From the cell containing the given text, extract its center point as [x, y] coordinate. 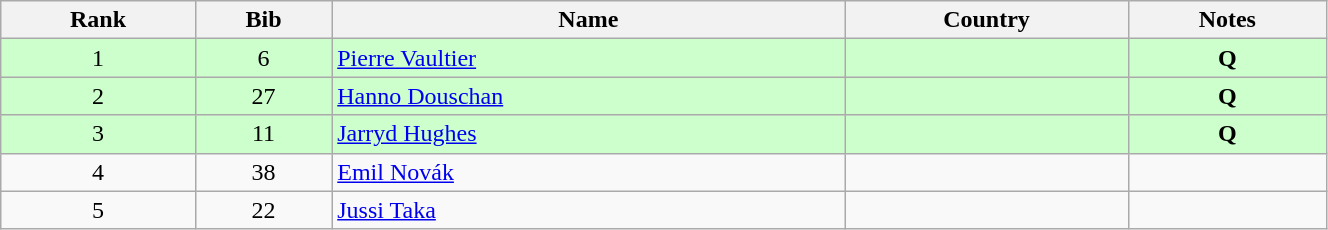
4 [98, 172]
Notes [1227, 20]
Pierre Vaultier [588, 58]
3 [98, 134]
27 [263, 96]
Bib [263, 20]
Jarryd Hughes [588, 134]
11 [263, 134]
22 [263, 210]
2 [98, 96]
Name [588, 20]
38 [263, 172]
Emil Novák [588, 172]
Rank [98, 20]
Country [986, 20]
Jussi Taka [588, 210]
Hanno Douschan [588, 96]
5 [98, 210]
1 [98, 58]
6 [263, 58]
